Provide the (x, y) coordinate of the cell's center where the given text is located.  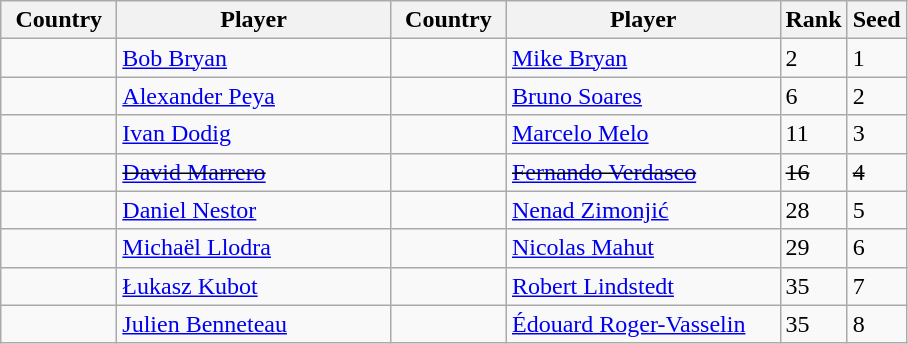
16 (814, 172)
Michaël Llodra (254, 248)
5 (876, 210)
Nicolas Mahut (643, 248)
Bob Bryan (254, 58)
Daniel Nestor (254, 210)
Marcelo Melo (643, 134)
11 (814, 134)
Robert Lindstedt (643, 286)
Rank (814, 20)
3 (876, 134)
Mike Bryan (643, 58)
8 (876, 324)
David Marrero (254, 172)
28 (814, 210)
29 (814, 248)
Alexander Peya (254, 96)
Fernando Verdasco (643, 172)
Łukasz Kubot (254, 286)
Julien Benneteau (254, 324)
Ivan Dodig (254, 134)
Bruno Soares (643, 96)
1 (876, 58)
Seed (876, 20)
4 (876, 172)
7 (876, 286)
Édouard Roger-Vasselin (643, 324)
Nenad Zimonjić (643, 210)
